Output the [x, y] coordinate of the center of the cell containing the given text.  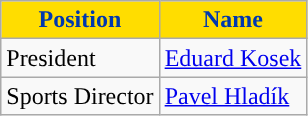
Pavel Hladík [233, 96]
Name [233, 20]
Eduard Kosek [233, 58]
Position [80, 20]
President [80, 58]
Sports Director [80, 96]
